Detect which cell encompasses the target text, then output its (x, y) center coordinate. 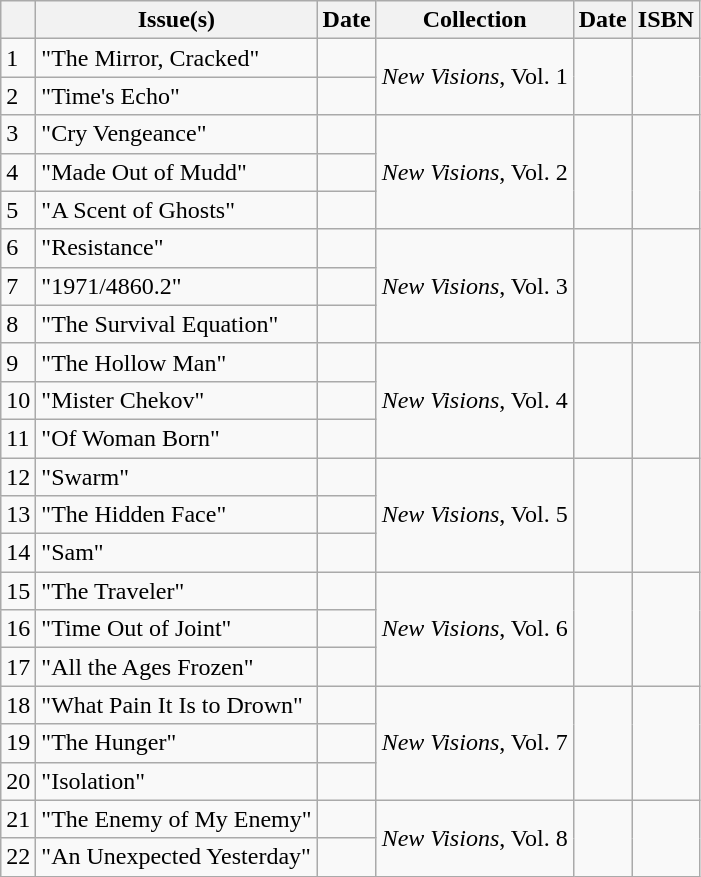
New Visions, Vol. 2 (474, 172)
"Time Out of Joint" (176, 629)
15 (18, 591)
"The Enemy of My Enemy" (176, 819)
16 (18, 629)
8 (18, 324)
"1971/4860.2" (176, 286)
12 (18, 477)
"Isolation" (176, 781)
"The Survival Equation" (176, 324)
"The Hidden Face" (176, 515)
"Cry Vengeance" (176, 134)
13 (18, 515)
"Made Out of Mudd" (176, 172)
"What Pain It Is to Drown" (176, 705)
New Visions, Vol. 3 (474, 286)
"Time's Echo" (176, 96)
New Visions, Vol. 7 (474, 743)
New Visions, Vol. 5 (474, 515)
New Visions, Vol. 6 (474, 629)
10 (18, 400)
"Mister Chekov" (176, 400)
"A Scent of Ghosts" (176, 210)
"The Hunger" (176, 743)
"The Hollow Man" (176, 362)
"Resistance" (176, 248)
1 (18, 58)
"Swarm" (176, 477)
7 (18, 286)
21 (18, 819)
20 (18, 781)
4 (18, 172)
New Visions, Vol. 4 (474, 400)
22 (18, 857)
9 (18, 362)
3 (18, 134)
New Visions, Vol. 8 (474, 838)
New Visions, Vol. 1 (474, 77)
18 (18, 705)
Issue(s) (176, 20)
6 (18, 248)
19 (18, 743)
"All the Ages Frozen" (176, 667)
"Of Woman Born" (176, 438)
"The Traveler" (176, 591)
17 (18, 667)
"Sam" (176, 553)
Collection (474, 20)
ISBN (666, 20)
"The Mirror, Cracked" (176, 58)
"An Unexpected Yesterday" (176, 857)
2 (18, 96)
14 (18, 553)
5 (18, 210)
11 (18, 438)
